Identify which cell holds the provided text, then report its [x, y] central coordinate. 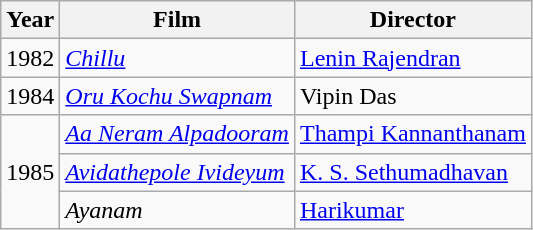
1984 [30, 96]
Film [178, 20]
Aa Neram Alpadooram [178, 134]
1985 [30, 172]
Vipin Das [412, 96]
Year [30, 20]
Oru Kochu Swapnam [178, 96]
Director [412, 20]
Lenin Rajendran [412, 58]
Chillu [178, 58]
Harikumar [412, 210]
Ayanam [178, 210]
K. S. Sethumadhavan [412, 172]
Thampi Kannanthanam [412, 134]
1982 [30, 58]
Avidathepole Ivideyum [178, 172]
